Identify which cell holds the provided text, then report its (X, Y) central coordinate. 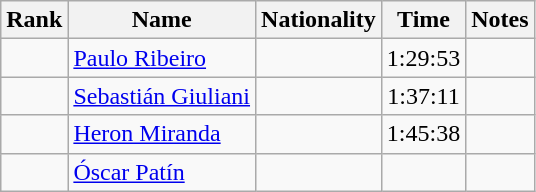
1:45:38 (423, 134)
Sebastián Giuliani (162, 96)
Notes (500, 20)
Name (162, 20)
1:37:11 (423, 96)
1:29:53 (423, 58)
Rank (34, 20)
Heron Miranda (162, 134)
Nationality (319, 20)
Óscar Patín (162, 172)
Time (423, 20)
Paulo Ribeiro (162, 58)
